Identify which cell holds the provided text, then report its [X, Y] central coordinate. 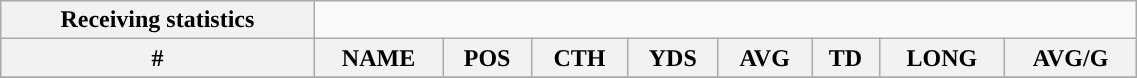
LONG [942, 58]
AVG/G [1070, 58]
NAME [378, 58]
TD [846, 58]
YDS [673, 58]
POS [487, 58]
# [158, 58]
Receiving statistics [158, 20]
CTH [579, 58]
AVG [765, 58]
